Capture the cell that displays the provided text and extract its (x, y) central coordinate. 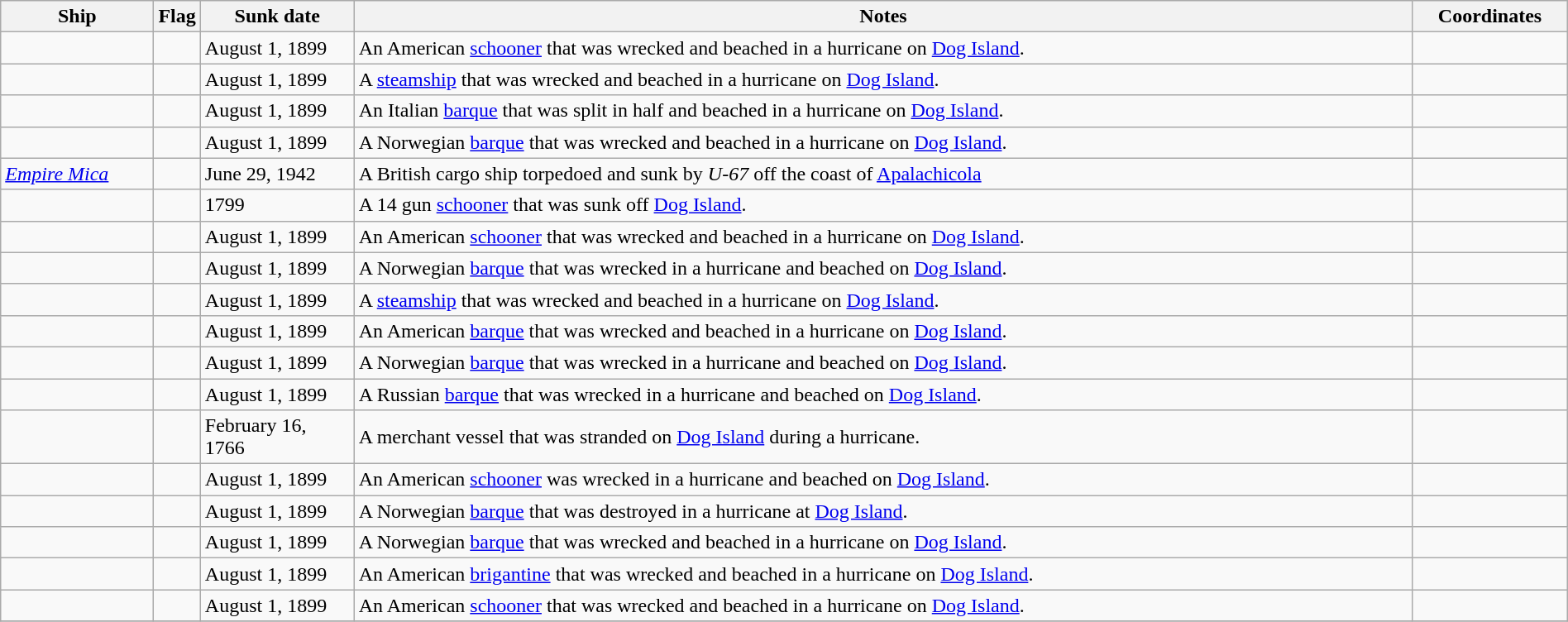
A Norwegian barque that was destroyed in a hurricane at Dog Island. (883, 511)
An American barque that was wrecked and beached in a hurricane on Dog Island. (883, 331)
An American schooner was wrecked in a hurricane and beached on Dog Island. (883, 480)
Notes (883, 17)
A merchant vessel that was stranded on Dog Island during a hurricane. (883, 437)
Coordinates (1490, 17)
June 29, 1942 (277, 174)
Sunk date (277, 17)
Flag (177, 17)
An Italian barque that was split in half and beached in a hurricane on Dog Island. (883, 111)
A 14 gun schooner that was sunk off Dog Island. (883, 205)
A British cargo ship torpedoed and sunk by U-67 off the coast of Apalachicola (883, 174)
Empire Mica (78, 174)
An American brigantine that was wrecked and beached in a hurricane on Dog Island. (883, 574)
A Russian barque that was wrecked in a hurricane and beached on Dog Island. (883, 395)
February 16, 1766 (277, 437)
1799 (277, 205)
Ship (78, 17)
